Scan for the cell matching the given text and deliver its [X, Y] coordinate at center. 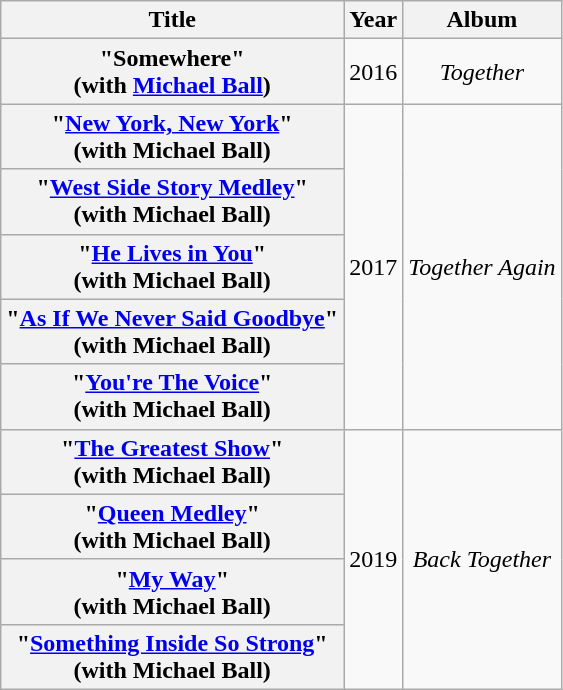
Together [482, 72]
Album [482, 20]
Title [172, 20]
"Somewhere"(with Michael Ball) [172, 72]
"My Way"(with Michael Ball) [172, 592]
"Something Inside So Strong"(with Michael Ball) [172, 656]
"As If We Never Said Goodbye"(with Michael Ball) [172, 332]
"He Lives in You"(with Michael Ball) [172, 266]
Back Together [482, 559]
2016 [374, 72]
Year [374, 20]
2019 [374, 559]
"The Greatest Show"(with Michael Ball) [172, 462]
"You're The Voice"(with Michael Ball) [172, 396]
2017 [374, 266]
Together Again [482, 266]
"West Side Story Medley"(with Michael Ball) [172, 202]
"New York, New York"(with Michael Ball) [172, 136]
"Queen Medley"(with Michael Ball) [172, 526]
